Identify which cell holds the provided text, then report its (X, Y) central coordinate. 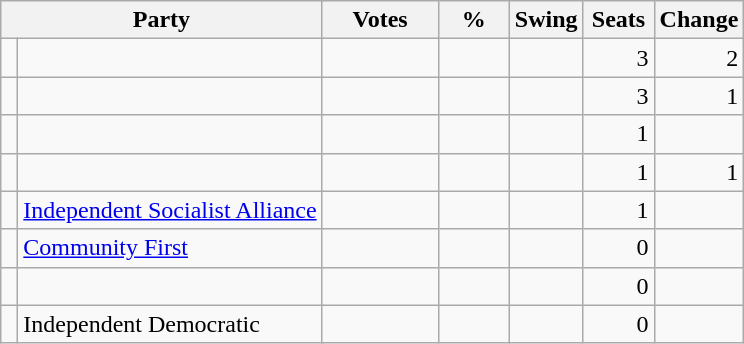
Community First (170, 248)
% (474, 20)
Party (162, 20)
2 (699, 58)
Seats (618, 20)
Swing (546, 20)
Change (699, 20)
Independent Socialist Alliance (170, 210)
Votes (380, 20)
Independent Democratic (170, 324)
